Extract the (X, Y) coordinate from the center of the cell holding the provided text.  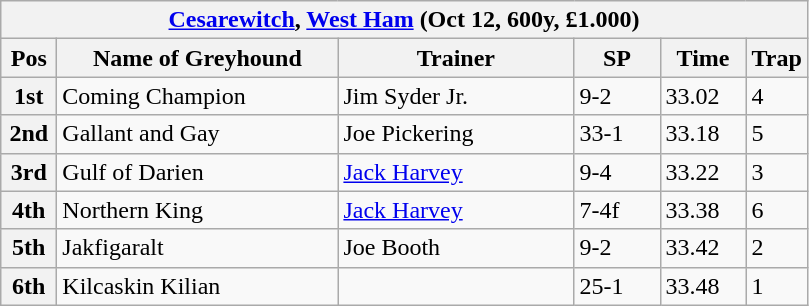
2 (776, 248)
33.38 (703, 210)
Name of Greyhound (198, 58)
Kilcaskin Kilian (198, 286)
3 (776, 172)
Cesarewitch, West Ham (Oct 12, 600y, £1.000) (404, 20)
5 (776, 134)
33.02 (703, 96)
Gallant and Gay (198, 134)
1st (29, 96)
Jim Syder Jr. (456, 96)
Time (703, 58)
Trainer (456, 58)
SP (617, 58)
6 (776, 210)
9-4 (617, 172)
4th (29, 210)
3rd (29, 172)
6th (29, 286)
Joe Pickering (456, 134)
Northern King (198, 210)
5th (29, 248)
1 (776, 286)
Gulf of Darien (198, 172)
Pos (29, 58)
Trap (776, 58)
33.22 (703, 172)
7-4f (617, 210)
33.42 (703, 248)
Coming Champion (198, 96)
Joe Booth (456, 248)
33.48 (703, 286)
2nd (29, 134)
Jakfigaralt (198, 248)
33.18 (703, 134)
25-1 (617, 286)
4 (776, 96)
33-1 (617, 134)
